For the text-containing cell, return its midpoint in [X, Y] coordinate format. 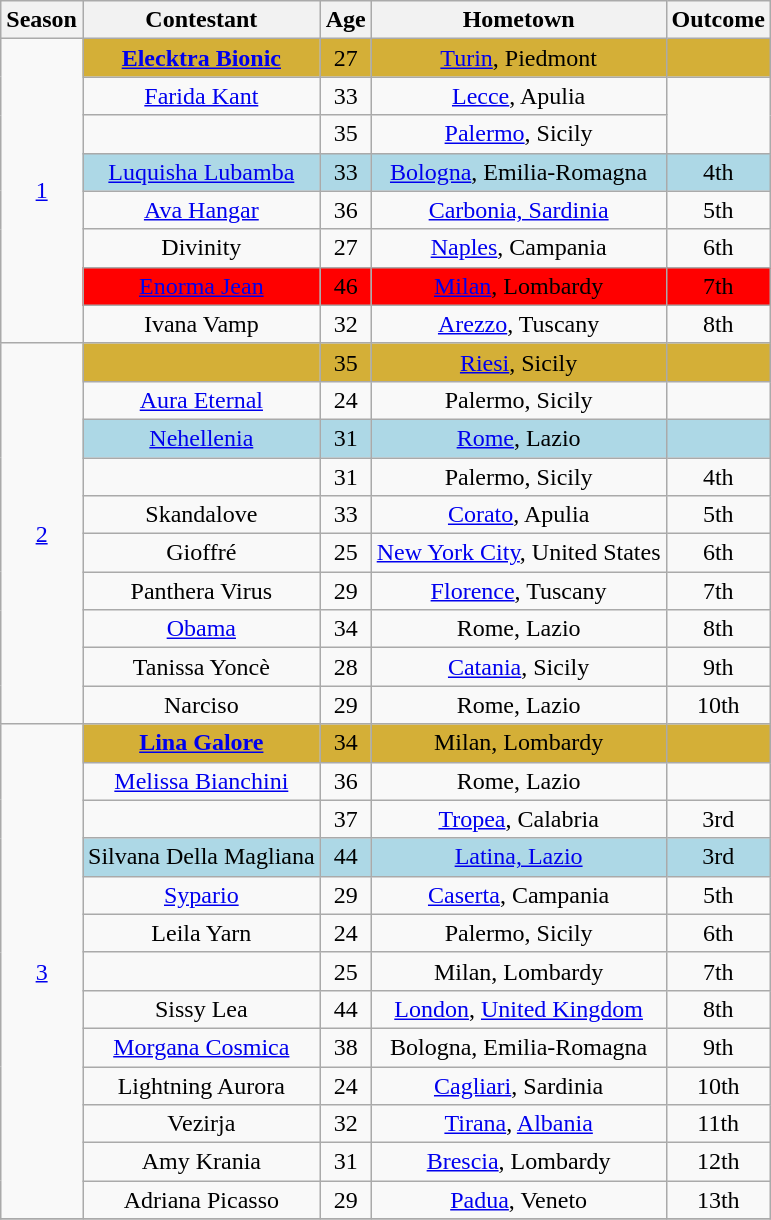
Nehellenia [201, 438]
Caserta, Campania [518, 895]
Padua, Veneto [518, 1200]
Divinity [201, 248]
Skandalove [201, 515]
Cagliari, Sardinia [518, 1085]
37 [346, 819]
46 [346, 286]
1 [42, 191]
Melissa Bianchini [201, 781]
Arezzo, Tuscany [518, 324]
Amy Krania [201, 1162]
Narciso [201, 705]
Hometown [518, 20]
Brescia, Lombardy [518, 1162]
London, United Kingdom [518, 1009]
Catania, Sicily [518, 667]
Tirana, Albania [518, 1124]
Naples, Campania [518, 248]
Enorma Jean [201, 286]
Adriana Picasso [201, 1200]
Season [42, 20]
Vezirja [201, 1124]
Corato, Apulia [518, 515]
Age [346, 20]
28 [346, 667]
Lightning Aurora [201, 1085]
3 [42, 972]
Leila Yarn [201, 933]
Ivana Vamp [201, 324]
Tanissa Yoncè [201, 667]
Obama [201, 629]
12th [718, 1162]
Sissy Lea [201, 1009]
Contestant [201, 20]
New York City, United States [518, 553]
Aura Eternal [201, 400]
13th [718, 1200]
Silvana Della Magliana [201, 857]
Sypario [201, 895]
Elecktra Bionic [201, 58]
Lina Galore [201, 743]
Turin, Piedmont [518, 58]
Latina, Lazio [518, 857]
Florence, Tuscany [518, 591]
Farida Kant [201, 96]
Gioffré [201, 553]
Tropea, Calabria [518, 819]
Outcome [718, 20]
11th [718, 1124]
Riesi, Sicily [518, 362]
Ava Hangar [201, 210]
Carbonia, Sardinia [518, 210]
Panthera Virus [201, 591]
Lecce, Apulia [518, 96]
2 [42, 534]
Luquisha Lubamba [201, 172]
38 [346, 1047]
Morgana Cosmica [201, 1047]
